Locate the cell with the specified text and output its (x, y) center coordinate. 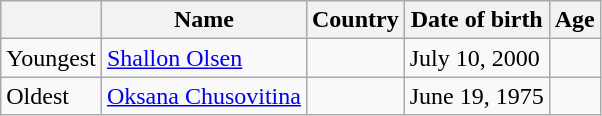
Oldest (52, 96)
Name (204, 20)
Youngest (52, 58)
Oksana Chusovitina (204, 96)
Date of birth (476, 20)
July 10, 2000 (476, 58)
Shallon Olsen (204, 58)
Age (574, 20)
Country (355, 20)
June 19, 1975 (476, 96)
